Detect which cell encompasses the target text, then output its [x, y] center coordinate. 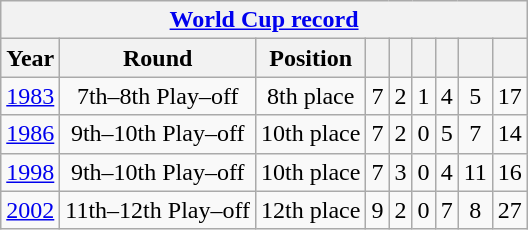
11th–12th Play–off [158, 210]
9 [378, 210]
2002 [30, 210]
8th place [311, 96]
World Cup record [264, 20]
1998 [30, 172]
16 [510, 172]
Round [158, 58]
11 [475, 172]
14 [510, 134]
12th place [311, 210]
8 [475, 210]
1 [424, 96]
1983 [30, 96]
17 [510, 96]
Position [311, 58]
7th–8th Play–off [158, 96]
1986 [30, 134]
27 [510, 210]
3 [400, 172]
Year [30, 58]
